Return [x, y] of the center of cell containing provided text 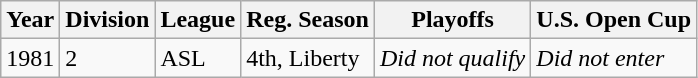
U.S. Open Cup [614, 20]
ASL [198, 58]
1981 [30, 58]
2 [108, 58]
Playoffs [452, 20]
Did not enter [614, 58]
League [198, 20]
4th, Liberty [308, 58]
Reg. Season [308, 20]
Division [108, 20]
Did not qualify [452, 58]
Year [30, 20]
